Search for the cell housing the specified text and yield its (x, y) center coordinate. 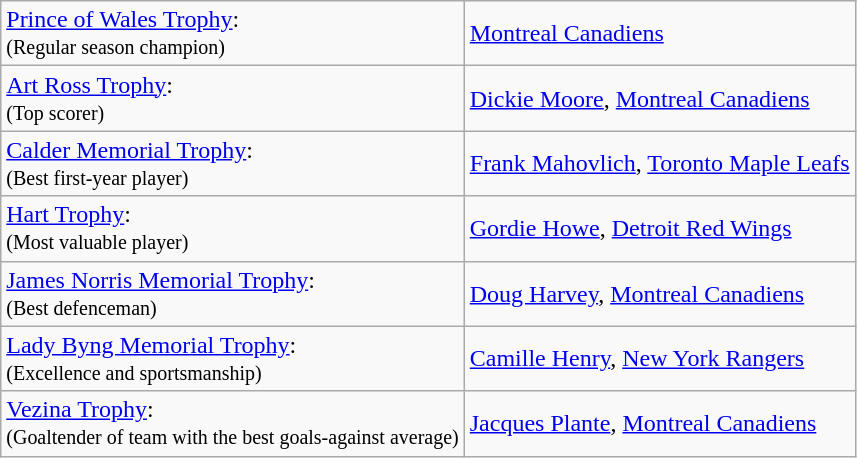
Camille Henry, New York Rangers (660, 358)
Doug Harvey, Montreal Canadiens (660, 294)
Dickie Moore, Montreal Canadiens (660, 98)
Frank Mahovlich, Toronto Maple Leafs (660, 164)
Vezina Trophy:(Goaltender of team with the best goals-against average) (233, 424)
Prince of Wales Trophy:(Regular season champion) (233, 34)
Art Ross Trophy:(Top scorer) (233, 98)
Hart Trophy:(Most valuable player) (233, 228)
Jacques Plante, Montreal Canadiens (660, 424)
Montreal Canadiens (660, 34)
Lady Byng Memorial Trophy:(Excellence and sportsmanship) (233, 358)
James Norris Memorial Trophy:(Best defenceman) (233, 294)
Calder Memorial Trophy:(Best first-year player) (233, 164)
Gordie Howe, Detroit Red Wings (660, 228)
